Capture the cell that displays the provided text and extract its (x, y) central coordinate. 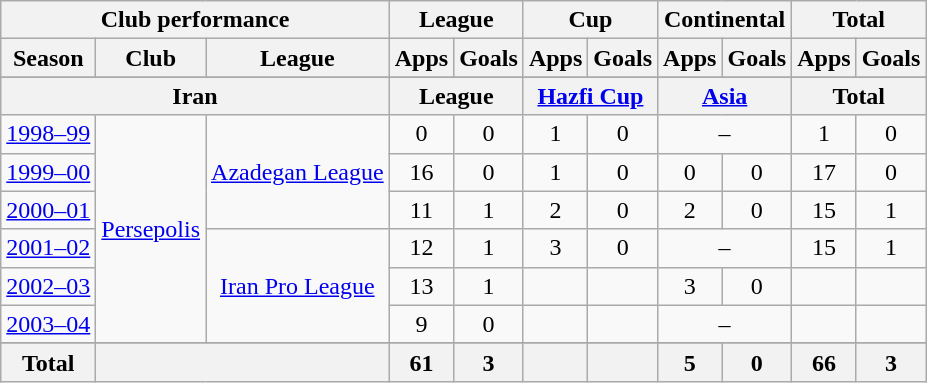
Iran Pro League (298, 286)
66 (824, 362)
61 (421, 362)
2002–03 (48, 286)
Continental (725, 20)
11 (421, 210)
Club performance (195, 20)
17 (824, 172)
Club (151, 58)
2000–01 (48, 210)
Asia (725, 96)
16 (421, 172)
5 (690, 362)
9 (421, 324)
Cup (590, 20)
Hazfi Cup (590, 96)
12 (421, 248)
Azadegan League (298, 172)
1999–00 (48, 172)
Persepolis (151, 229)
Iran (195, 96)
2003–04 (48, 324)
Season (48, 58)
1998–99 (48, 134)
13 (421, 286)
2001–02 (48, 248)
